Return (X, Y) of the center of cell containing provided text 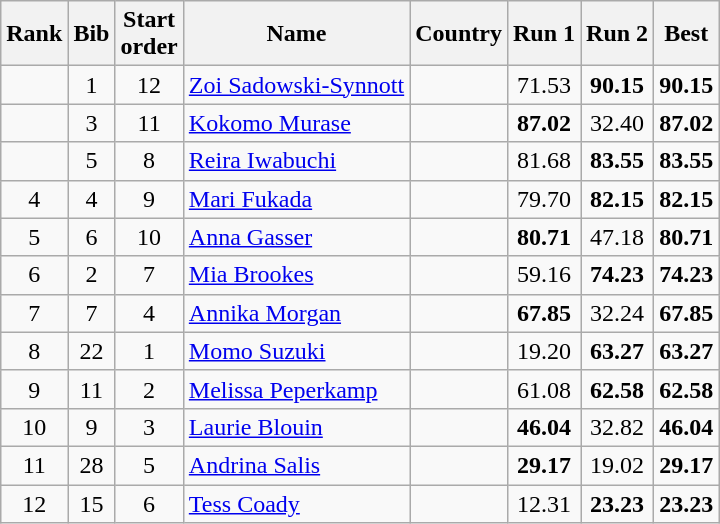
32.24 (618, 313)
Mia Brookes (296, 275)
Zoi Sadowski-Synnott (296, 85)
Momo Suzuki (296, 351)
Kokomo Murase (296, 123)
19.02 (618, 465)
Melissa Peperkamp (296, 389)
32.82 (618, 427)
79.70 (544, 199)
59.16 (544, 275)
Country (459, 34)
Anna Gasser (296, 237)
28 (92, 465)
81.68 (544, 161)
Annika Morgan (296, 313)
Startorder (149, 34)
47.18 (618, 237)
Run 1 (544, 34)
15 (92, 503)
19.20 (544, 351)
12.31 (544, 503)
32.40 (618, 123)
Run 2 (618, 34)
71.53 (544, 85)
22 (92, 351)
Best (686, 34)
Andrina Salis (296, 465)
Laurie Blouin (296, 427)
Name (296, 34)
Tess Coady (296, 503)
Rank (34, 34)
Bib (92, 34)
Mari Fukada (296, 199)
61.08 (544, 389)
Reira Iwabuchi (296, 161)
